Return the (X, Y) coordinate for the center point of the cell that contains the specified text.  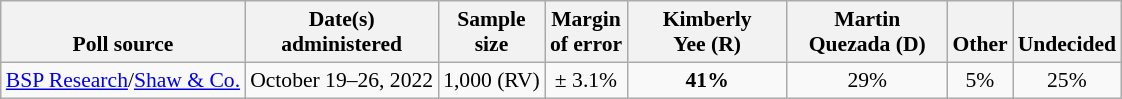
25% (1067, 80)
Undecided (1067, 32)
29% (867, 80)
MartinQuezada (D) (867, 32)
Samplesize (492, 32)
BSP Research/Shaw & Co. (123, 80)
KimberlyYee (R) (707, 32)
Other (980, 32)
5% (980, 80)
41% (707, 80)
October 19–26, 2022 (342, 80)
Marginof error (586, 32)
1,000 (RV) (492, 80)
Date(s)administered (342, 32)
Poll source (123, 32)
± 3.1% (586, 80)
